Extract the (X, Y) coordinate from the center of the cell holding the provided text.  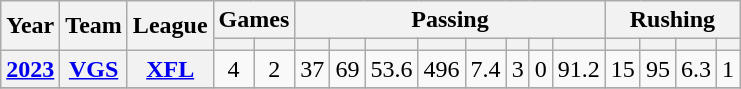
2 (274, 69)
95 (658, 69)
League (170, 26)
3 (518, 69)
XFL (170, 69)
0 (540, 69)
7.4 (486, 69)
1 (728, 69)
37 (312, 69)
91.2 (578, 69)
Passing (450, 20)
VGS (94, 69)
Games (254, 20)
6.3 (696, 69)
4 (234, 69)
2023 (30, 69)
Year (30, 26)
53.6 (392, 69)
Team (94, 26)
69 (348, 69)
15 (622, 69)
Rushing (672, 20)
496 (442, 69)
